Identify which cell holds the provided text, then report its [x, y] central coordinate. 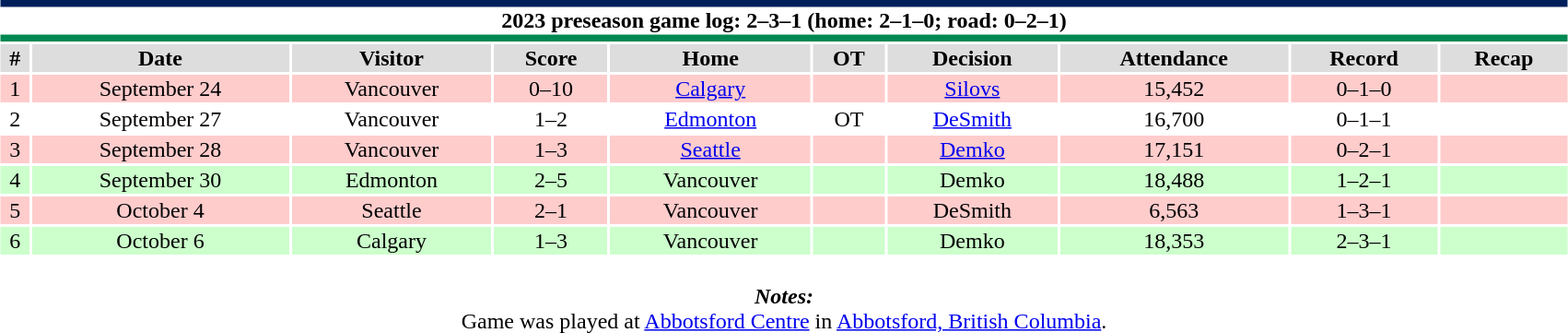
6 [15, 241]
1–2 [551, 119]
2–1 [551, 210]
Recap [1504, 58]
September 27 [160, 119]
Silovs [972, 89]
0–10 [551, 89]
16,700 [1174, 119]
15,452 [1174, 89]
Decision [972, 58]
0–1–1 [1364, 119]
October 6 [160, 241]
Visitor [391, 58]
2–3–1 [1364, 241]
September 30 [160, 180]
1–3–1 [1364, 210]
2 [15, 119]
Home [711, 58]
Record [1364, 58]
17,151 [1174, 149]
3 [15, 149]
September 28 [160, 149]
4 [15, 180]
1–2–1 [1364, 180]
Score [551, 58]
5 [15, 210]
September 24 [160, 89]
6,563 [1174, 210]
0–2–1 [1364, 149]
18,488 [1174, 180]
2023 preseason game log: 2–3–1 (home: 2–1–0; road: 0–2–1) [784, 20]
2–5 [551, 180]
October 4 [160, 210]
18,353 [1174, 241]
0–1–0 [1364, 89]
Attendance [1174, 58]
# [15, 58]
1 [15, 89]
Date [160, 58]
